Identify which cell holds the provided text, then report its [X, Y] central coordinate. 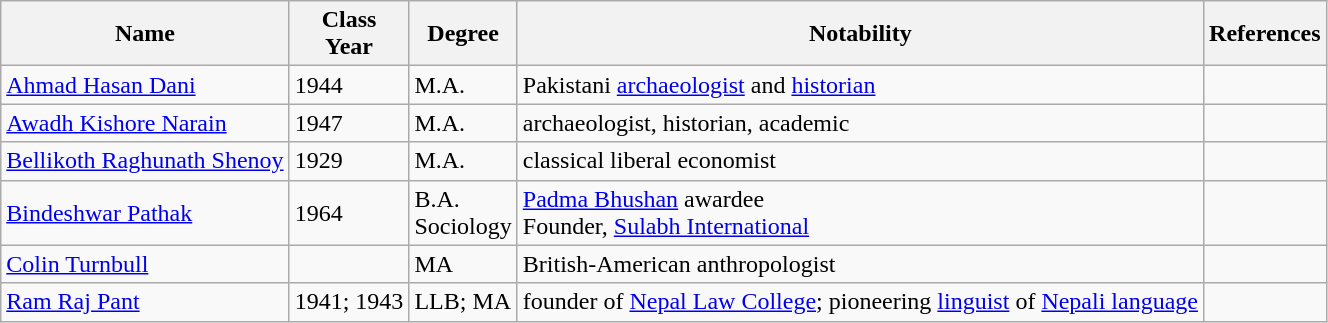
classical liberal economist [860, 161]
1964 [349, 212]
1944 [349, 85]
B.A.Sociology [463, 212]
Ram Raj Pant [145, 302]
MA [463, 264]
Colin Turnbull [145, 264]
Ahmad Hasan Dani [145, 85]
1941; 1943 [349, 302]
1947 [349, 123]
Bellikoth Raghunath Shenoy [145, 161]
Awadh Kishore Narain [145, 123]
Padma Bhushan awardeeFounder, Sulabh International [860, 212]
founder of Nepal Law College; pioneering linguist of Nepali language [860, 302]
archaeologist, historian, academic [860, 123]
British-American anthropologist [860, 264]
ClassYear [349, 34]
Pakistani archaeologist and historian [860, 85]
Bindeshwar Pathak [145, 212]
LLB; MA [463, 302]
References [1266, 34]
Notability [860, 34]
Degree [463, 34]
Name [145, 34]
1929 [349, 161]
